Return the [x, y] coordinate for the center point of the cell that contains the specified text.  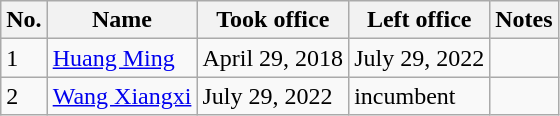
Left office [420, 20]
April 29, 2018 [273, 58]
Took office [273, 20]
Notes [524, 20]
1 [24, 58]
No. [24, 20]
Huang Ming [122, 58]
Wang Xiangxi [122, 96]
incumbent [420, 96]
2 [24, 96]
Name [122, 20]
